Scan for the cell matching the given text and deliver its [X, Y] coordinate at center. 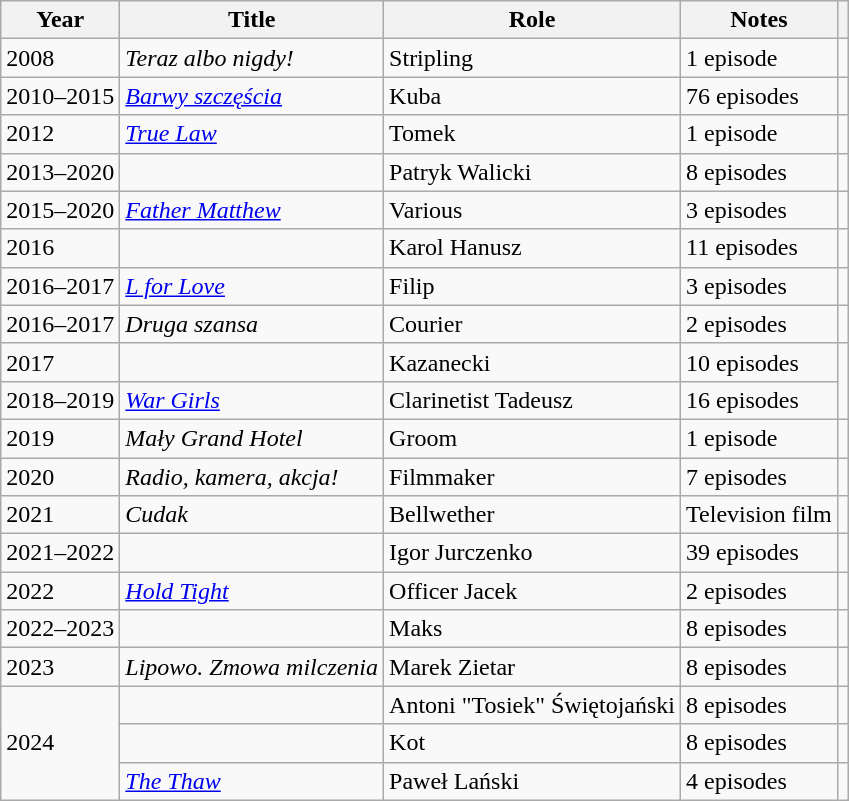
2020 [60, 477]
2021–2022 [60, 553]
10 episodes [760, 362]
Lipowo. Zmowa milczenia [252, 667]
2017 [60, 362]
Karol Hanusz [532, 248]
Kuba [532, 96]
2012 [60, 134]
Officer Jacek [532, 591]
7 episodes [760, 477]
16 episodes [760, 400]
Cudak [252, 515]
2024 [60, 743]
2018–2019 [60, 400]
Marek Zietar [532, 667]
2008 [60, 58]
Groom [532, 438]
Role [532, 20]
Radio, kamera, akcja! [252, 477]
11 episodes [760, 248]
2010–2015 [60, 96]
Bellwether [532, 515]
2021 [60, 515]
39 episodes [760, 553]
Clarinetist Tadeusz [532, 400]
2022–2023 [60, 629]
Title [252, 20]
Television film [760, 515]
Notes [760, 20]
Tomek [532, 134]
Patryk Walicki [532, 172]
Druga szansa [252, 324]
Teraz albo nigdy! [252, 58]
4 episodes [760, 781]
True Law [252, 134]
2016 [60, 248]
2013–2020 [60, 172]
Antoni "Tosiek" Świętojański [532, 705]
Father Matthew [252, 210]
Barwy szczęścia [252, 96]
Filip [532, 286]
2023 [60, 667]
2022 [60, 591]
Various [532, 210]
2019 [60, 438]
The Thaw [252, 781]
Year [60, 20]
Stripling [532, 58]
Igor Jurczenko [532, 553]
Courier [532, 324]
Kazanecki [532, 362]
Mały Grand Hotel [252, 438]
Paweł Lański [532, 781]
Hold Tight [252, 591]
Maks [532, 629]
2015–2020 [60, 210]
War Girls [252, 400]
76 episodes [760, 96]
Kot [532, 743]
L for Love [252, 286]
Filmmaker [532, 477]
